Identify which cell holds the provided text, then report its (x, y) central coordinate. 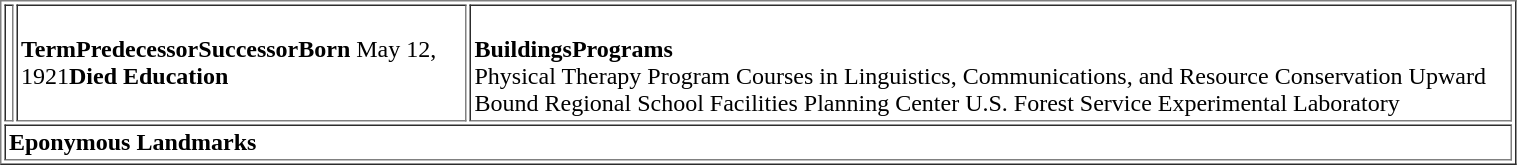
Eponymous Landmarks (758, 142)
TermPredecessorSuccessorBorn May 12, 1921Died Education (242, 62)
